Output the [X, Y] coordinate of the center of the cell containing the given text.  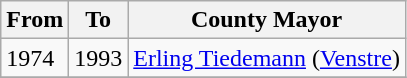
Erling Tiedemann (Venstre) [267, 58]
1974 [35, 58]
To [98, 20]
1993 [98, 58]
From [35, 20]
County Mayor [267, 20]
